Output the (x, y) coordinate of the center of the cell containing the given text.  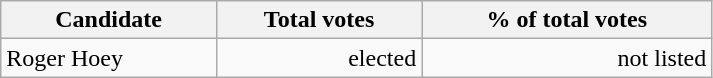
Total votes (318, 20)
% of total votes (567, 20)
not listed (567, 58)
Candidate (109, 20)
elected (318, 58)
Roger Hoey (109, 58)
